Capture the cell that displays the provided text and extract its (X, Y) central coordinate. 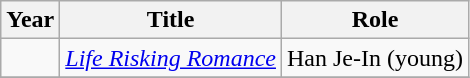
Life Risking Romance (171, 58)
Role (374, 20)
Title (171, 20)
Year (30, 20)
Han Je-In (young) (374, 58)
